Locate the cell with the specified text and output its [x, y] center coordinate. 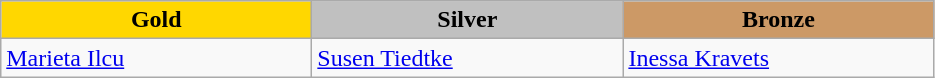
Gold [156, 20]
Bronze [778, 20]
Susen Tiedtke [468, 58]
Marieta Ilcu [156, 58]
Silver [468, 20]
Inessa Kravets [778, 58]
